Locate the cell with the specified text and output its (X, Y) center coordinate. 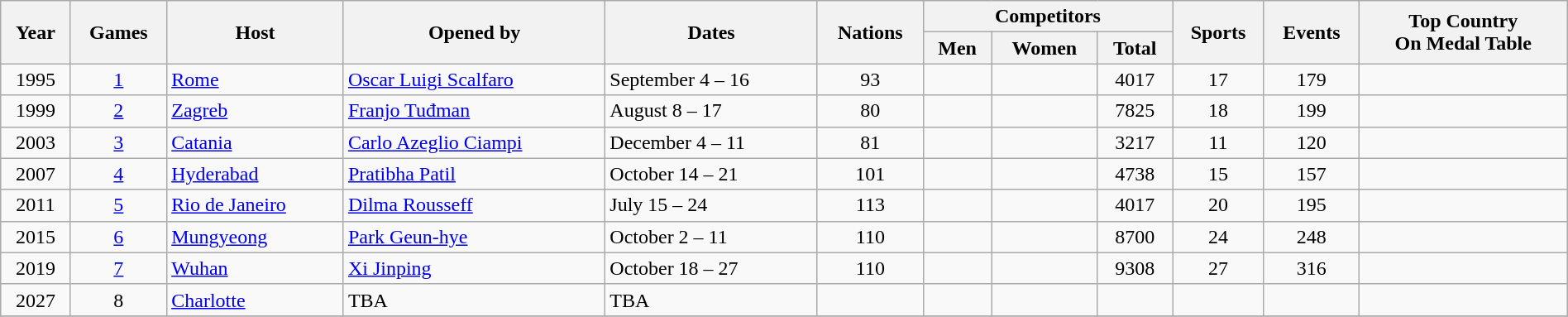
Top Country On Medal Table (1463, 32)
2003 (36, 142)
Year (36, 32)
15 (1219, 174)
93 (870, 79)
Sports (1219, 32)
2007 (36, 174)
2019 (36, 268)
199 (1312, 111)
1 (119, 79)
17 (1219, 79)
Catania (256, 142)
Games (119, 32)
2 (119, 111)
113 (870, 205)
October 18 – 27 (711, 268)
80 (870, 111)
Host (256, 32)
October 14 – 21 (711, 174)
3217 (1135, 142)
December 4 – 11 (711, 142)
11 (1219, 142)
7825 (1135, 111)
Park Geun-hye (474, 237)
1995 (36, 79)
Opened by (474, 32)
4738 (1135, 174)
Dates (711, 32)
2011 (36, 205)
6 (119, 237)
2015 (36, 237)
7 (119, 268)
Mungyeong (256, 237)
Events (1312, 32)
248 (1312, 237)
Hyderabad (256, 174)
Men (957, 48)
Total (1135, 48)
Rome (256, 79)
Nations (870, 32)
Women (1045, 48)
27 (1219, 268)
Franjo Tuđman (474, 111)
Dilma Rousseff (474, 205)
101 (870, 174)
3 (119, 142)
Carlo Azeglio Ciampi (474, 142)
157 (1312, 174)
8700 (1135, 237)
18 (1219, 111)
Rio de Janeiro (256, 205)
1999 (36, 111)
September 4 – 16 (711, 79)
5 (119, 205)
Competitors (1047, 17)
4 (119, 174)
July 15 – 24 (711, 205)
Pratibha Patil (474, 174)
195 (1312, 205)
2027 (36, 300)
Oscar Luigi Scalfaro (474, 79)
8 (119, 300)
81 (870, 142)
Wuhan (256, 268)
9308 (1135, 268)
Xi Jinping (474, 268)
August 8 – 17 (711, 111)
Zagreb (256, 111)
October 2 – 11 (711, 237)
20 (1219, 205)
Charlotte (256, 300)
316 (1312, 268)
120 (1312, 142)
179 (1312, 79)
24 (1219, 237)
